Identify which cell holds the provided text, then report its (X, Y) central coordinate. 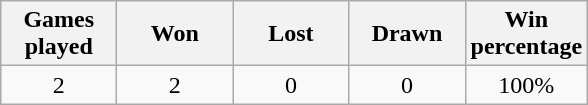
Won (175, 34)
Drawn (407, 34)
Games played (59, 34)
Win percentage (526, 34)
100% (526, 85)
Lost (291, 34)
